Determine the (x, y) coordinate at the center of the cell enclosing the given text.  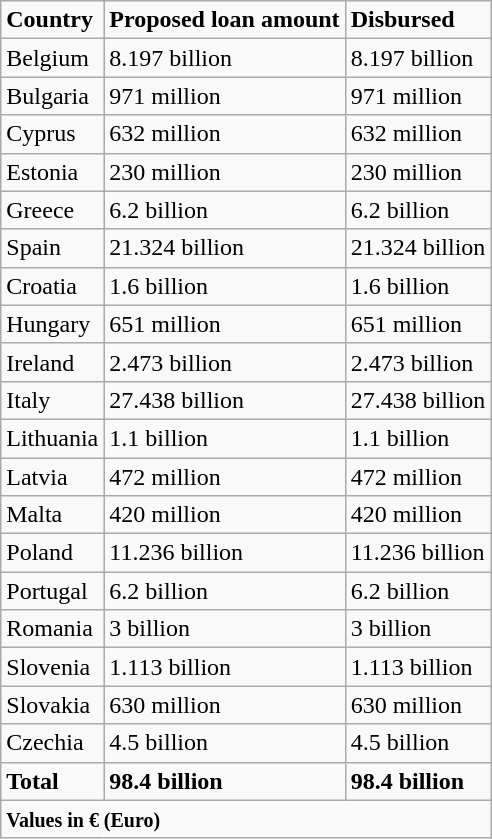
Proposed loan amount (224, 20)
Greece (52, 210)
Spain (52, 248)
Total (52, 781)
Country (52, 20)
Belgium (52, 58)
Romania (52, 629)
Estonia (52, 172)
Lithuania (52, 438)
Ireland (52, 362)
Croatia (52, 286)
Hungary (52, 324)
Slovakia (52, 705)
Italy (52, 400)
Latvia (52, 477)
Slovenia (52, 667)
Poland (52, 553)
Disbursed (418, 20)
Portugal (52, 591)
Cyprus (52, 134)
Czechia (52, 743)
Malta (52, 515)
Values in € (Euro) (246, 819)
Bulgaria (52, 96)
